Return (X, Y) of the center of cell containing provided text 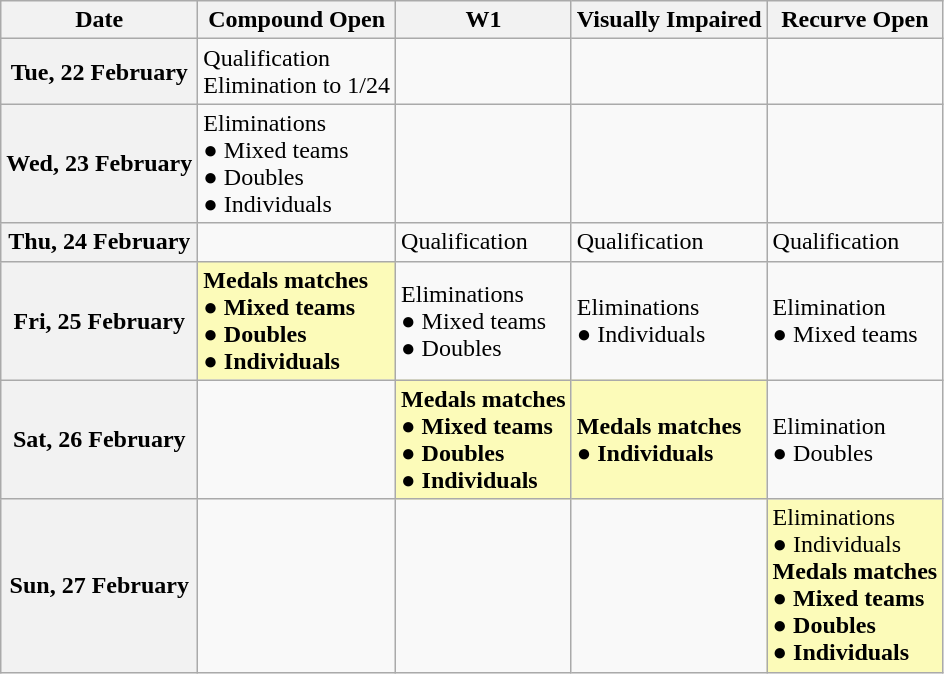
Date (100, 20)
Eliminations● Mixed teams● Doubles● Individuals (297, 164)
Fri, 25 February (100, 320)
W1 (484, 20)
Medals matches● Individuals (669, 440)
Sat, 26 February (100, 440)
Visually Impaired (669, 20)
Thu, 24 February (100, 242)
Compound Open (297, 20)
Eliminations● Individuals (669, 320)
Elimination● Mixed teams (855, 320)
Recurve Open (855, 20)
Sun, 27 February (100, 586)
Tue, 22 February (100, 72)
QualificationElimination to 1/24 (297, 72)
Eliminations● Mixed teams● Doubles (484, 320)
Eliminations● IndividualsMedals matches● Mixed teams● Doubles● Individuals (855, 586)
Wed, 23 February (100, 164)
Elimination● Doubles (855, 440)
